Return [X, Y] of the center of cell containing provided text 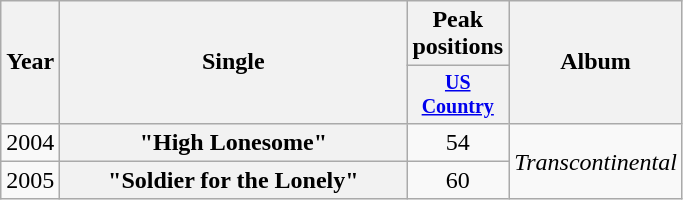
Album [596, 62]
60 [458, 180]
Transcontinental [596, 161]
2005 [30, 180]
Year [30, 62]
2004 [30, 142]
"Soldier for the Lonely" [234, 180]
54 [458, 142]
"High Lonesome" [234, 142]
US Country [458, 94]
Peak positions [458, 34]
Single [234, 62]
